Capture the cell that displays the provided text and extract its [x, y] central coordinate. 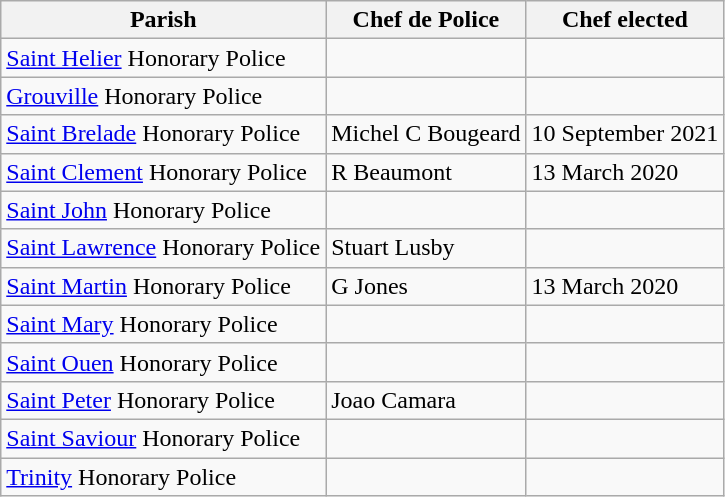
Stuart Lusby [426, 248]
R Beaumont [426, 172]
Grouville Honorary Police [164, 96]
10 September 2021 [625, 134]
Trinity Honorary Police [164, 477]
G Jones [426, 286]
Chef de Police [426, 20]
Saint Helier Honorary Police [164, 58]
Michel C Bougeard [426, 134]
Saint Mary Honorary Police [164, 324]
Saint Martin Honorary Police [164, 286]
Saint Saviour Honorary Police [164, 438]
Joao Camara [426, 400]
Saint Peter Honorary Police [164, 400]
Saint Ouen Honorary Police [164, 362]
Saint Lawrence Honorary Police [164, 248]
Parish [164, 20]
Saint John Honorary Police [164, 210]
Chef elected [625, 20]
Saint Clement Honorary Police [164, 172]
Saint Brelade Honorary Police [164, 134]
